Provide the [x, y] coordinate of the cell's center where the given text is located.  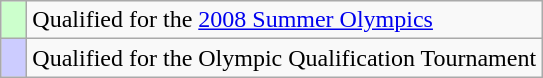
Qualified for the 2008 Summer Olympics [284, 20]
Qualified for the Olympic Qualification Tournament [284, 58]
